Provide the [X, Y] coordinate of the cell's center where the given text is located.  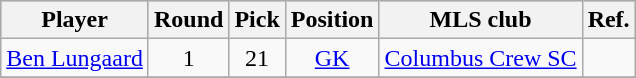
Ben Lungaard [75, 58]
1 [188, 58]
Ref. [608, 20]
Columbus Crew SC [480, 58]
Pick [257, 20]
21 [257, 58]
Round [188, 20]
MLS club [480, 20]
GK [332, 58]
Position [332, 20]
Player [75, 20]
